Output the [X, Y] coordinate of the center of the cell containing the given text.  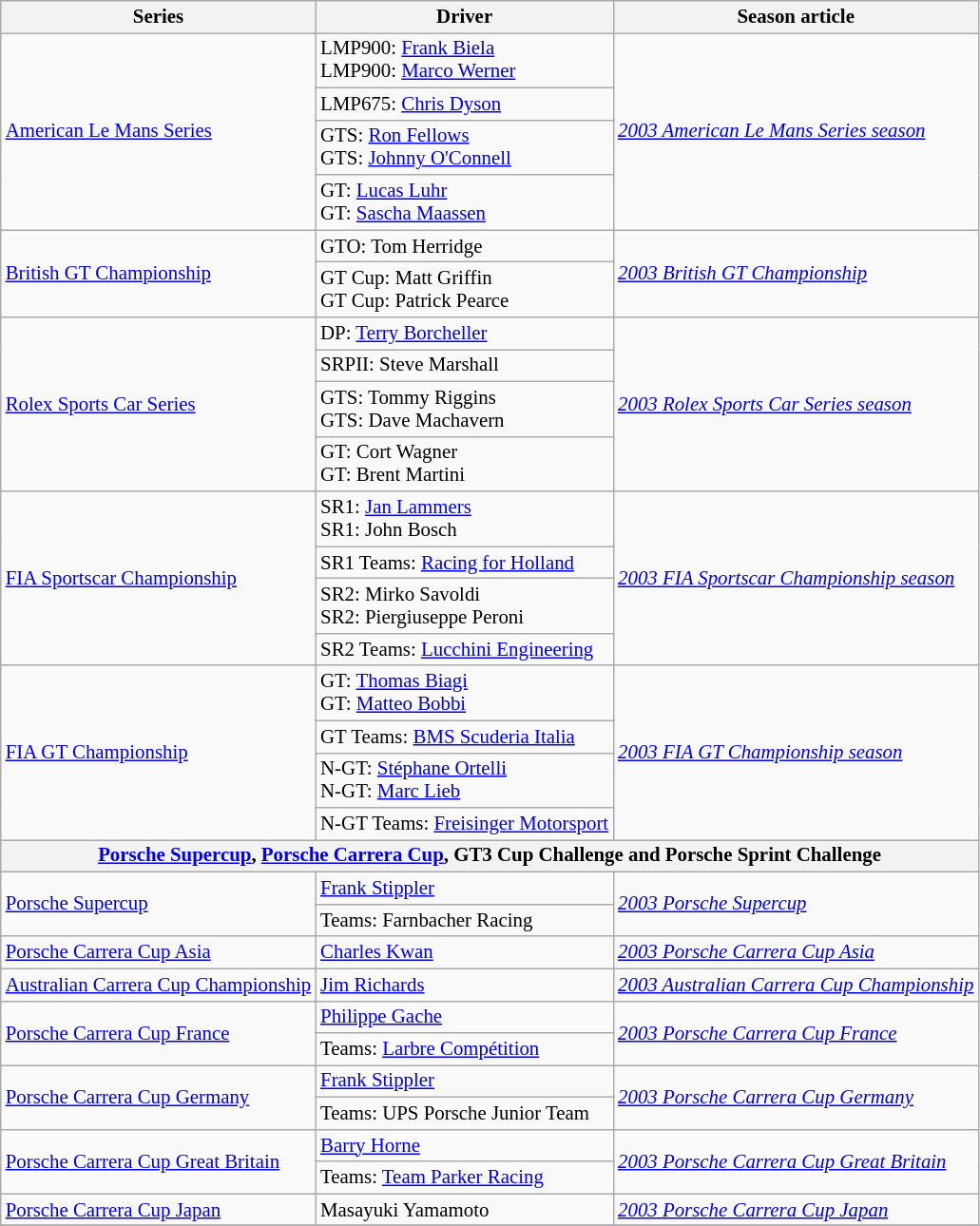
2003 Rolex Sports Car Series season [796, 405]
Season article [796, 17]
Porsche Carrera Cup Great Britain [158, 1161]
N-GT: Stéphane OrtelliN-GT: Marc Lieb [464, 780]
Australian Carrera Cup Championship [158, 985]
GT Cup: Matt GriffinGT Cup: Patrick Pearce [464, 290]
2003 Porsche Carrera Cup Asia [796, 952]
GT Teams: BMS Scuderia Italia [464, 737]
Porsche Supercup, Porsche Carrera Cup, GT3 Cup Challenge and Porsche Sprint Challenge [490, 856]
Jim Richards [464, 985]
American Le Mans Series [158, 131]
Teams: Larbre Compétition [464, 1049]
Porsche Carrera Cup Japan [158, 1210]
British GT Championship [158, 274]
Philippe Gache [464, 1017]
GT: Thomas BiagiGT: Matteo Bobbi [464, 693]
GTS: Ron FellowsGTS: Johnny O'Connell [464, 147]
2003 British GT Championship [796, 274]
GTO: Tom Herridge [464, 246]
GT: Cort WagnerGT: Brent Martini [464, 464]
SR2 Teams: Lucchini Engineering [464, 649]
Teams: UPS Porsche Junior Team [464, 1113]
Porsche Carrera Cup France [158, 1033]
SRPII: Steve Marshall [464, 365]
LMP900: Frank BielaLMP900: Marco Werner [464, 60]
Porsche Carrera Cup Asia [158, 952]
SR1 Teams: Racing for Holland [464, 563]
2003 Australian Carrera Cup Championship [796, 985]
FIA Sportscar Championship [158, 578]
2003 American Le Mans Series season [796, 131]
LMP675: Chris Dyson [464, 104]
Teams: Team Parker Racing [464, 1178]
Porsche Supercup [158, 905]
Driver [464, 17]
2003 Porsche Carrera Cup Great Britain [796, 1161]
2003 Porsche Carrera Cup France [796, 1033]
Charles Kwan [464, 952]
Masayuki Yamamoto [464, 1210]
SR2: Mirko SavoldiSR2: Piergiuseppe Peroni [464, 606]
SR1: Jan LammersSR1: John Bosch [464, 519]
2003 Porsche Carrera Cup Germany [796, 1098]
Barry Horne [464, 1145]
FIA GT Championship [158, 753]
Rolex Sports Car Series [158, 405]
GT: Lucas LuhrGT: Sascha Maassen [464, 202]
2003 FIA Sportscar Championship season [796, 578]
DP: Terry Borcheller [464, 334]
2003 FIA GT Championship season [796, 753]
2003 Porsche Carrera Cup Japan [796, 1210]
Series [158, 17]
GTS: Tommy RigginsGTS: Dave Machavern [464, 409]
N-GT Teams: Freisinger Motorsport [464, 824]
Teams: Farnbacher Racing [464, 920]
Porsche Carrera Cup Germany [158, 1098]
2003 Porsche Supercup [796, 905]
